Capture the cell that displays the provided text and extract its [X, Y] central coordinate. 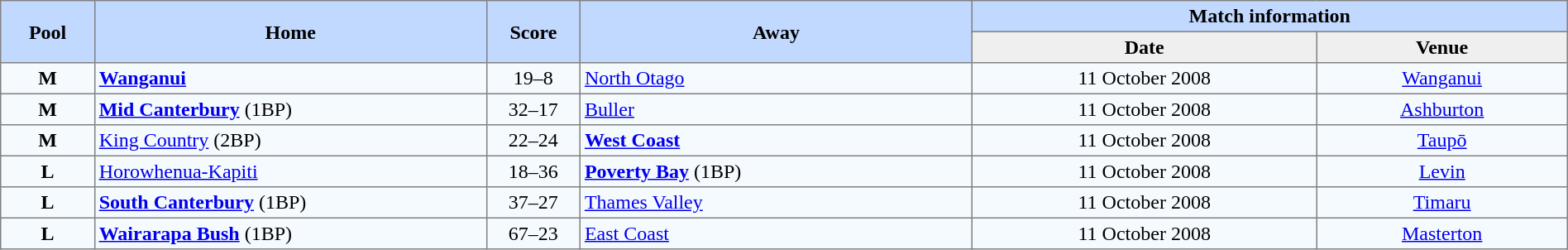
Buller [777, 109]
South Canterbury (1BP) [290, 203]
Masterton [1442, 233]
Ashburton [1442, 109]
Match information [1269, 17]
Pool [48, 31]
Taupō [1442, 141]
37–27 [533, 203]
Date [1145, 47]
18–36 [533, 171]
Wairarapa Bush (1BP) [290, 233]
Home [290, 31]
22–24 [533, 141]
Score [533, 31]
King Country (2BP) [290, 141]
67–23 [533, 233]
Timaru [1442, 203]
East Coast [777, 233]
Horowhenua-Kapiti [290, 171]
32–17 [533, 109]
West Coast [777, 141]
North Otago [777, 79]
Mid Canterbury (1BP) [290, 109]
Poverty Bay (1BP) [777, 171]
Away [777, 31]
19–8 [533, 79]
Thames Valley [777, 203]
Levin [1442, 171]
Venue [1442, 47]
